Scan for the cell matching the given text and deliver its (x, y) coordinate at center. 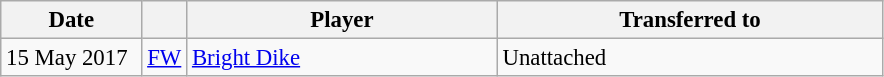
Date (72, 20)
Player (342, 20)
Transferred to (690, 20)
Unattached (690, 58)
15 May 2017 (72, 58)
Bright Dike (342, 58)
FW (164, 58)
